From the cell containing the given text, extract its center point as [X, Y] coordinate. 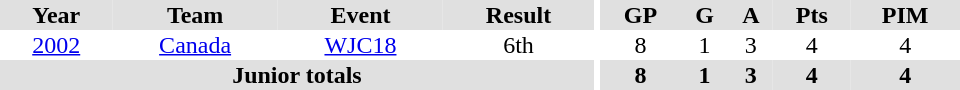
GP [640, 15]
G [705, 15]
Pts [812, 15]
Team [194, 15]
Result [518, 15]
Event [360, 15]
6th [518, 45]
Year [56, 15]
PIM [905, 15]
WJC18 [360, 45]
2002 [56, 45]
Canada [194, 45]
Junior totals [297, 75]
A [750, 15]
